Provide the [x, y] coordinate of the cell's center where the given text is located.  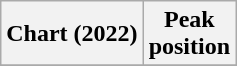
Chart (2022) [72, 34]
Peakposition [189, 34]
